Detect which cell encompasses the target text, then output its [X, Y] center coordinate. 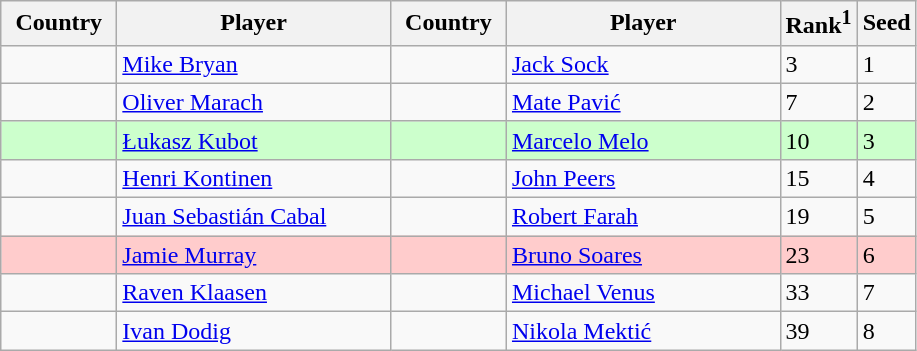
Robert Farah [643, 217]
Nikola Mektić [643, 331]
Seed [886, 24]
4 [886, 178]
Raven Klaasen [254, 293]
23 [818, 255]
Mate Pavić [643, 102]
6 [886, 255]
33 [818, 293]
Michael Venus [643, 293]
Łukasz Kubot [254, 140]
Rank1 [818, 24]
8 [886, 331]
10 [818, 140]
15 [818, 178]
Ivan Dodig [254, 331]
Juan Sebastián Cabal [254, 217]
19 [818, 217]
Jack Sock [643, 64]
John Peers [643, 178]
39 [818, 331]
2 [886, 102]
Oliver Marach [254, 102]
Mike Bryan [254, 64]
Henri Kontinen [254, 178]
1 [886, 64]
Bruno Soares [643, 255]
Marcelo Melo [643, 140]
Jamie Murray [254, 255]
5 [886, 217]
